Pinpoint the cell where the given text exists, returning its (x, y) midpoint coordinate. 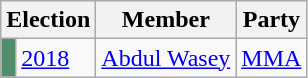
Party (272, 20)
Election (48, 20)
2018 (56, 58)
Abdul Wasey (166, 58)
Member (166, 20)
MMA (272, 58)
